Output the (X, Y) coordinate of the center of the cell containing the given text.  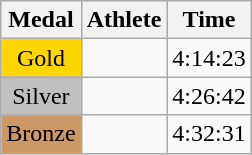
Gold (41, 58)
Silver (41, 96)
Medal (41, 20)
Athlete (124, 20)
4:32:31 (209, 134)
4:14:23 (209, 58)
Time (209, 20)
Bronze (41, 134)
4:26:42 (209, 96)
